Capture the cell that displays the provided text and extract its [X, Y] central coordinate. 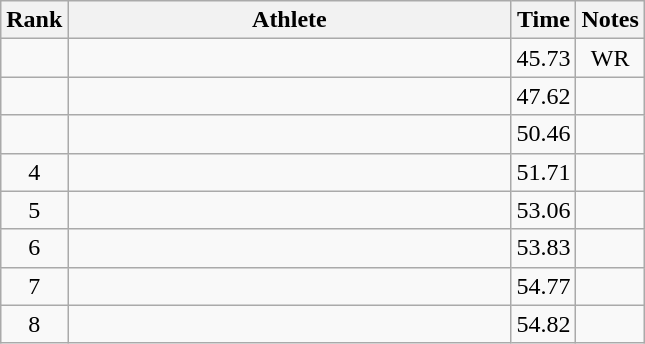
51.71 [544, 172]
53.83 [544, 248]
Rank [34, 20]
47.62 [544, 96]
6 [34, 248]
Notes [610, 20]
53.06 [544, 210]
WR [610, 58]
8 [34, 324]
54.77 [544, 286]
45.73 [544, 58]
54.82 [544, 324]
4 [34, 172]
Time [544, 20]
Athlete [290, 20]
5 [34, 210]
7 [34, 286]
50.46 [544, 134]
